Capture the cell that displays the provided text and extract its [X, Y] central coordinate. 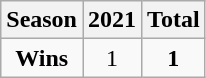
Season [42, 20]
Total [174, 20]
Wins [42, 58]
2021 [112, 20]
